Extract the [X, Y] coordinate from the center of the cell holding the provided text.  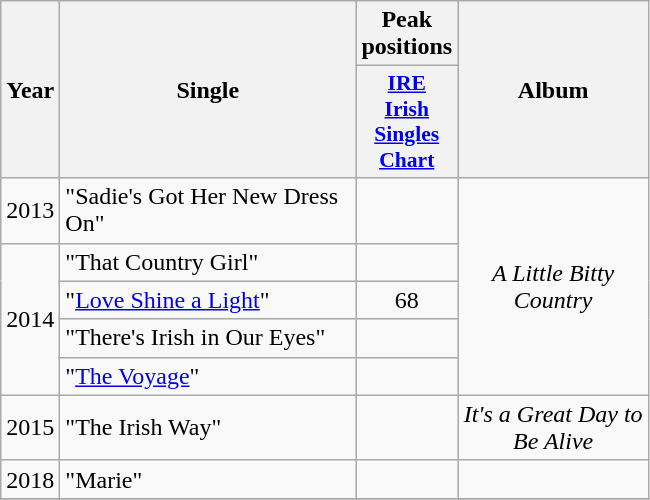
Peak positions [407, 34]
2014 [30, 319]
"Marie" [208, 479]
"Sadie's Got Her New Dress On" [208, 210]
"That Country Girl" [208, 262]
"There's Irish in Our Eyes" [208, 338]
2015 [30, 428]
"The Irish Way" [208, 428]
2013 [30, 210]
68 [407, 300]
2018 [30, 479]
A Little Bitty Country [554, 286]
"Love Shine a Light" [208, 300]
"The Voyage" [208, 376]
Single [208, 90]
IRE Irish Singles Chart [407, 122]
Year [30, 90]
It's a Great Day to Be Alive [554, 428]
Album [554, 90]
